Output the [x, y] coordinate of the center of the cell containing the given text.  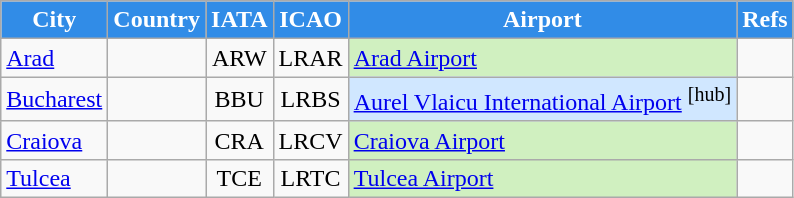
ICAO [310, 20]
Craiova [54, 140]
Tulcea [54, 178]
Tulcea Airport [542, 178]
Bucharest [54, 100]
TCE [240, 178]
Airport [542, 20]
Refs [765, 20]
LRBS [310, 100]
LRAR [310, 58]
LRTC [310, 178]
CRA [240, 140]
Arad [54, 58]
IATA [240, 20]
Aurel Vlaicu International Airport [hub] [542, 100]
LRCV [310, 140]
Arad Airport [542, 58]
Country [157, 20]
ARW [240, 58]
BBU [240, 100]
City [54, 20]
Craiova Airport [542, 140]
